Capture the cell that displays the provided text and extract its [x, y] central coordinate. 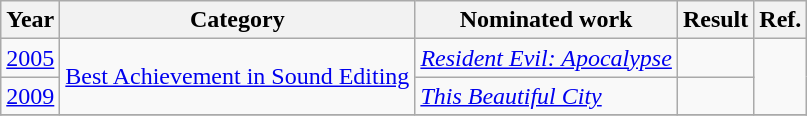
2009 [30, 96]
Category [238, 20]
Resident Evil: Apocalypse [546, 58]
Best Achievement in Sound Editing [238, 77]
Year [30, 20]
This Beautiful City [546, 96]
Ref. [780, 20]
2005 [30, 58]
Nominated work [546, 20]
Result [715, 20]
